Capture the cell that displays the provided text and extract its (X, Y) central coordinate. 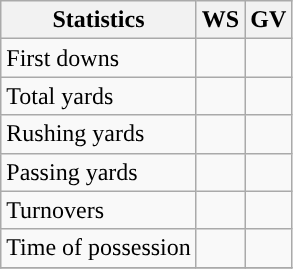
Time of possession (99, 248)
WS (220, 20)
GV (268, 20)
Passing yards (99, 172)
Rushing yards (99, 134)
Statistics (99, 20)
First downs (99, 58)
Total yards (99, 96)
Turnovers (99, 210)
